Provide the [X, Y] coordinate of the cell's center where the given text is located.  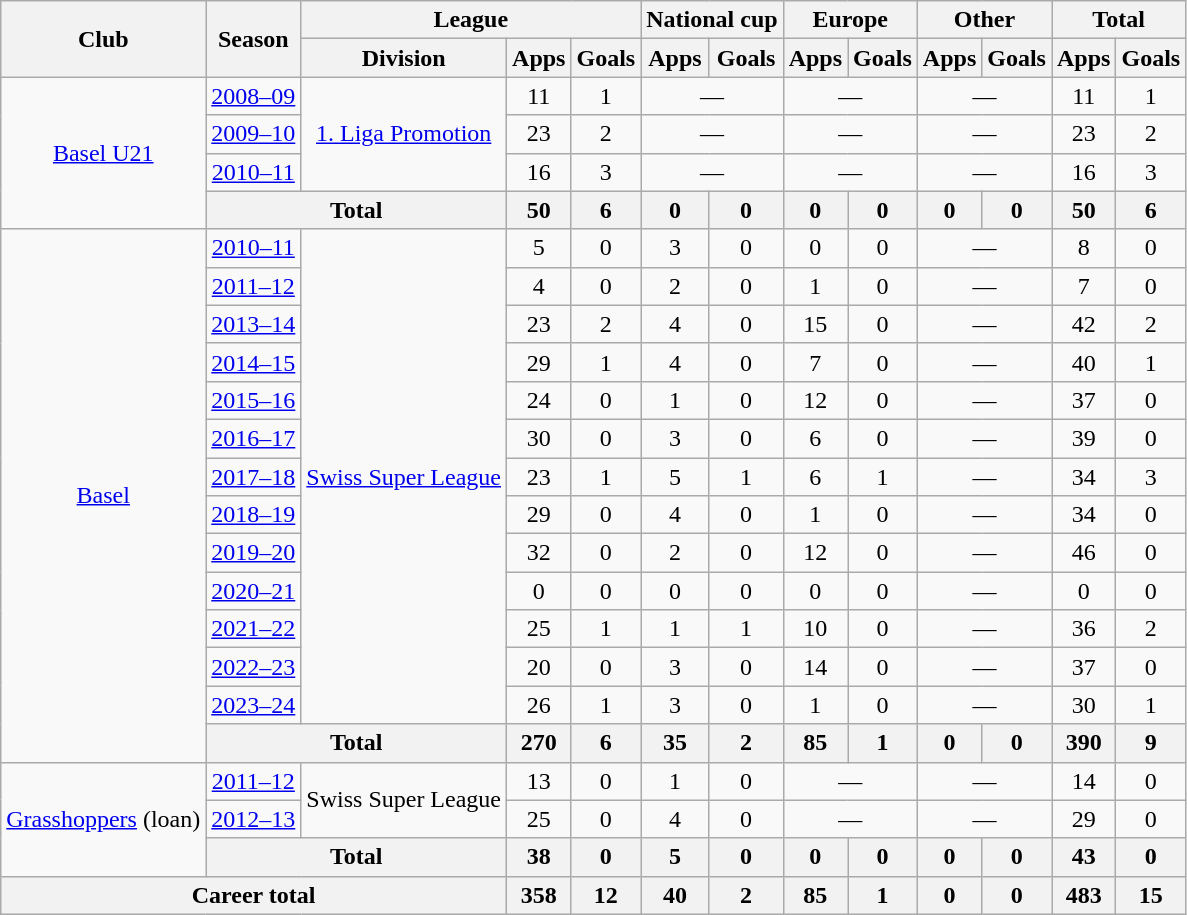
National cup [712, 20]
24 [539, 400]
358 [539, 895]
38 [539, 857]
2014–15 [254, 362]
2021–22 [254, 629]
Other [984, 20]
Europe [850, 20]
32 [539, 553]
26 [539, 705]
2012–13 [254, 819]
20 [539, 667]
Basel [104, 496]
2009–10 [254, 134]
270 [539, 743]
2019–20 [254, 553]
Division [404, 58]
2022–23 [254, 667]
39 [1084, 438]
League [471, 20]
Season [254, 39]
Basel U21 [104, 153]
2020–21 [254, 591]
43 [1084, 857]
42 [1084, 324]
390 [1084, 743]
46 [1084, 553]
35 [675, 743]
1. Liga Promotion [404, 134]
36 [1084, 629]
2018–19 [254, 515]
Career total [254, 895]
13 [539, 781]
2008–09 [254, 96]
483 [1084, 895]
2023–24 [254, 705]
2016–17 [254, 438]
Grasshoppers (loan) [104, 819]
2015–16 [254, 400]
8 [1084, 248]
Club [104, 39]
10 [815, 629]
9 [1151, 743]
2017–18 [254, 477]
2013–14 [254, 324]
